Search for the cell housing the specified text and yield its [x, y] center coordinate. 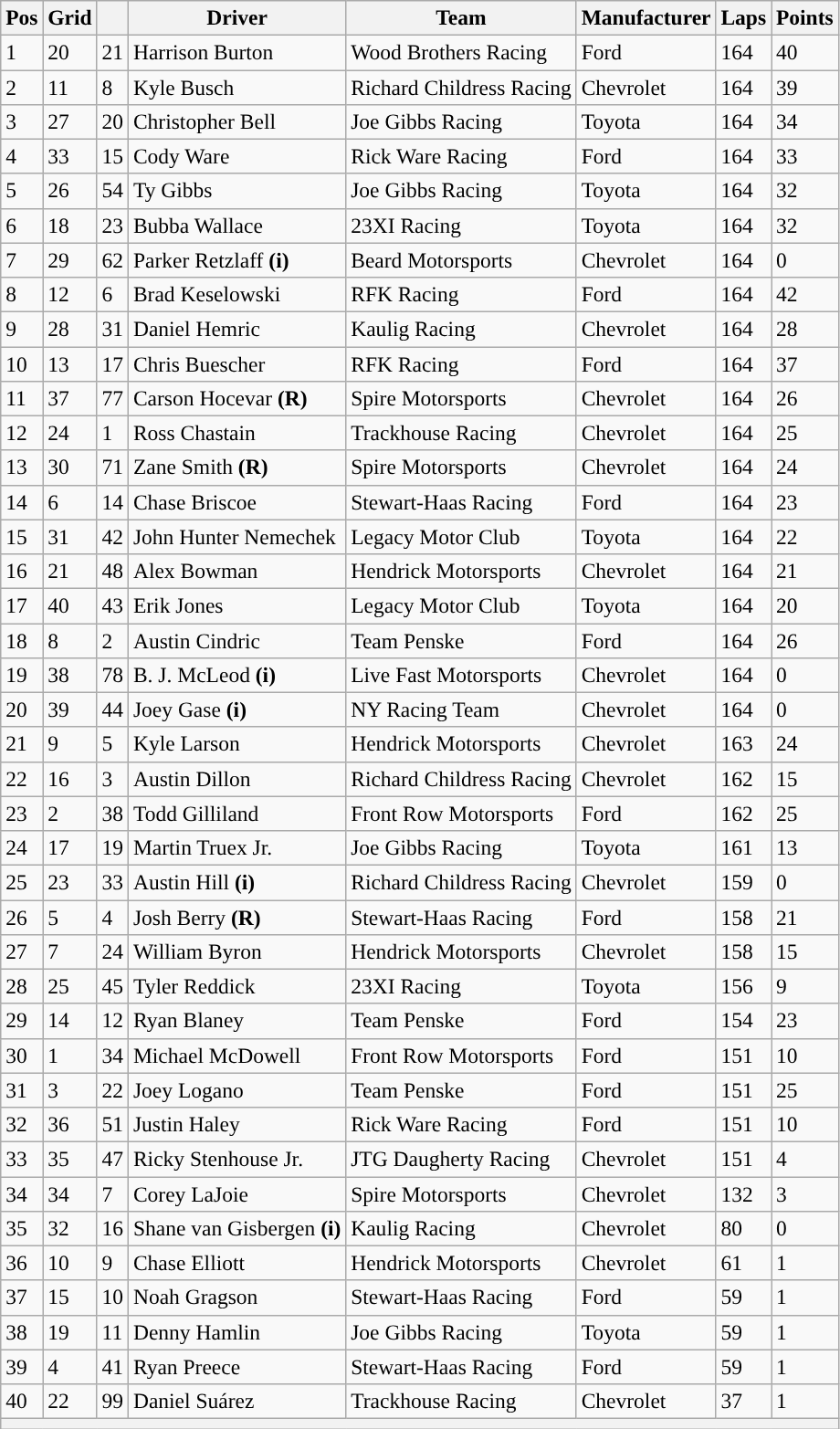
Josh Berry (R) [236, 917]
Wood Brothers Racing [461, 52]
62 [112, 260]
154 [743, 1021]
Justin Haley [236, 1124]
Joey Gase (i) [236, 709]
48 [112, 571]
Manufacturer [646, 17]
Chris Buescher [236, 363]
Tyler Reddick [236, 986]
44 [112, 709]
Kyle Larson [236, 744]
Austin Hill (i) [236, 882]
Parker Retzlaff (i) [236, 260]
47 [112, 1159]
Austin Dillon [236, 779]
Chase Elliott [236, 1263]
71 [112, 468]
Noah Gragson [236, 1298]
Christopher Bell [236, 121]
Austin Cindric [236, 640]
77 [112, 398]
Harrison Burton [236, 52]
John Hunter Nemechek [236, 537]
Alex Bowman [236, 571]
Live Fast Motorsports [461, 675]
159 [743, 882]
Zane Smith (R) [236, 468]
51 [112, 1124]
132 [743, 1193]
61 [743, 1263]
Daniel Suárez [236, 1401]
Brad Keselowski [236, 294]
Ryan Blaney [236, 1021]
Daniel Hemric [236, 329]
80 [743, 1228]
54 [112, 191]
Cody Ware [236, 156]
Shane van Gisbergen (i) [236, 1228]
Kyle Busch [236, 87]
Laps [743, 17]
Points [805, 17]
B. J. McLeod (i) [236, 675]
Bubba Wallace [236, 226]
Todd Gilliland [236, 814]
Ross Chastain [236, 433]
Martin Truex Jr. [236, 847]
Chase Briscoe [236, 502]
156 [743, 986]
Michael McDowell [236, 1056]
161 [743, 847]
Team [461, 17]
Denny Hamlin [236, 1332]
Pos [22, 17]
99 [112, 1401]
Beard Motorsports [461, 260]
43 [112, 605]
NY Racing Team [461, 709]
41 [112, 1367]
Ricky Stenhouse Jr. [236, 1159]
Joey Logano [236, 1090]
Ty Gibbs [236, 191]
JTG Daugherty Racing [461, 1159]
Carson Hocevar (R) [236, 398]
William Byron [236, 951]
45 [112, 986]
163 [743, 744]
Driver [236, 17]
Grid [69, 17]
78 [112, 675]
Erik Jones [236, 605]
Corey LaJoie [236, 1193]
Ryan Preece [236, 1367]
